Find where the given text appears and provide that cell's center as [x, y] coordinate. 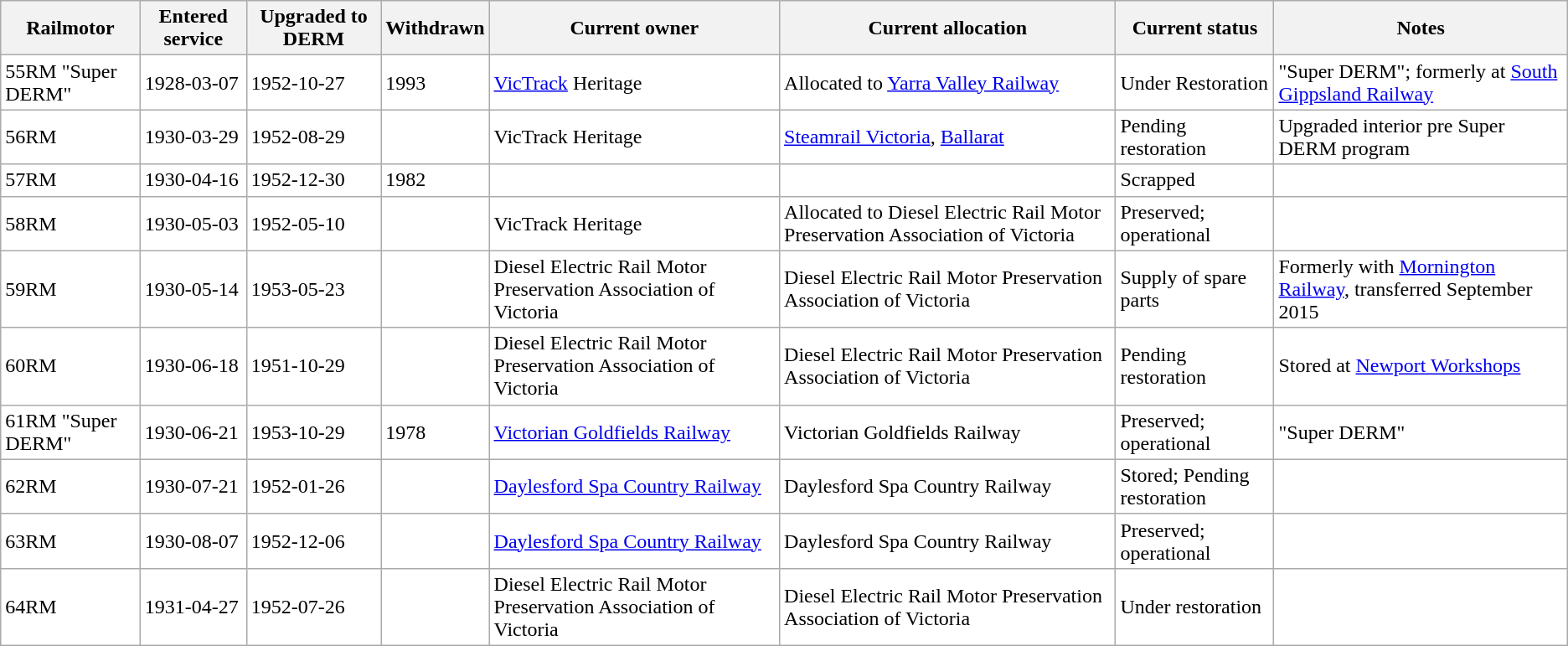
58RM [70, 223]
60RM [70, 366]
1931-04-27 [193, 607]
59RM [70, 289]
"Super DERM"; formerly at South Gippsland Railway [1421, 82]
55RM "Super DERM" [70, 82]
1993 [436, 82]
1952-05-10 [313, 223]
62RM [70, 486]
61RM "Super DERM" [70, 432]
1951-10-29 [313, 366]
1978 [436, 432]
Scrapped [1194, 180]
1930-03-29 [193, 137]
Formerly with Mornington Railway, transferred September 2015 [1421, 289]
Upgraded interior pre Super DERM program [1421, 137]
56RM [70, 137]
"Super DERM" [1421, 432]
Under Restoration [1194, 82]
Notes [1421, 28]
1930-07-21 [193, 486]
Steamrail Victoria, Ballarat [948, 137]
Allocated to Yarra Valley Railway [948, 82]
1930-08-07 [193, 541]
1952-10-27 [313, 82]
Entered service [193, 28]
Under restoration [1194, 607]
1930-05-03 [193, 223]
Stored at Newport Workshops [1421, 366]
1952-07-26 [313, 607]
1953-10-29 [313, 432]
Railmotor [70, 28]
Withdrawn [436, 28]
Allocated to Diesel Electric Rail Motor Preservation Association of Victoria [948, 223]
1952-01-26 [313, 486]
1952-12-30 [313, 180]
Current status [1194, 28]
1930-05-14 [193, 289]
Upgraded to DERM [313, 28]
Stored; Pending restoration [1194, 486]
1930-06-18 [193, 366]
Current allocation [948, 28]
1928-03-07 [193, 82]
57RM [70, 180]
64RM [70, 607]
1930-06-21 [193, 432]
1930-04-16 [193, 180]
Supply of spare parts [1194, 289]
1953-05-23 [313, 289]
1982 [436, 180]
1952-12-06 [313, 541]
63RM [70, 541]
1952-08-29 [313, 137]
Current owner [635, 28]
